Capture the cell that displays the provided text and extract its (x, y) central coordinate. 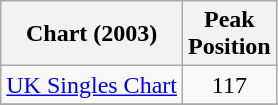
Chart (2003) (92, 34)
117 (229, 85)
UK Singles Chart (92, 85)
PeakPosition (229, 34)
